Find where the given text appears and provide that cell's center as (x, y) coordinate. 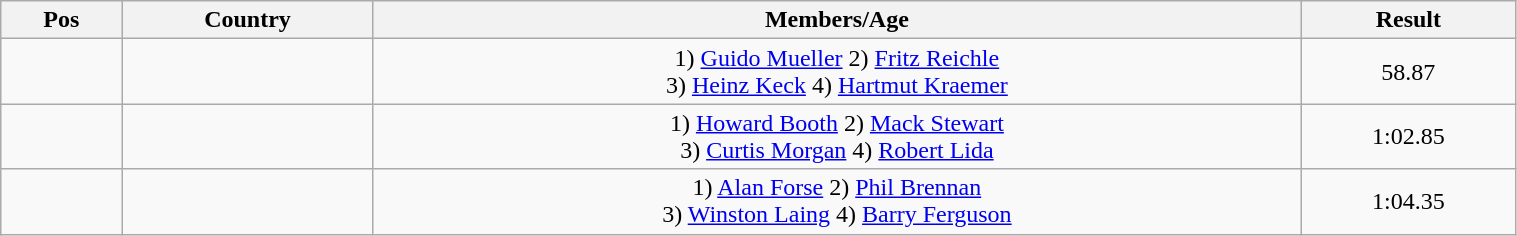
1) Howard Booth 2) Mack Stewart3) Curtis Morgan 4) Robert Lida (836, 136)
Country (248, 20)
Result (1408, 20)
1) Guido Mueller 2) Fritz Reichle3) Heinz Keck 4) Hartmut Kraemer (836, 72)
58.87 (1408, 72)
1:04.35 (1408, 202)
1:02.85 (1408, 136)
1) Alan Forse 2) Phil Brennan3) Winston Laing 4) Barry Ferguson (836, 202)
Pos (62, 20)
Members/Age (836, 20)
